Search for the cell housing the specified text and yield its (x, y) center coordinate. 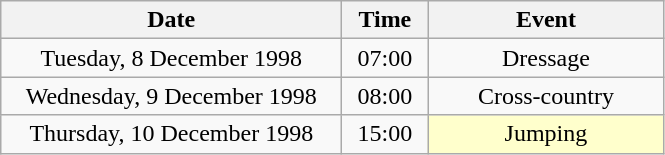
Jumping (546, 134)
Tuesday, 8 December 1998 (172, 58)
Wednesday, 9 December 1998 (172, 96)
Date (172, 20)
Time (385, 20)
Event (546, 20)
15:00 (385, 134)
07:00 (385, 58)
Cross-country (546, 96)
Thursday, 10 December 1998 (172, 134)
08:00 (385, 96)
Dressage (546, 58)
